Search for the cell housing the specified text and yield its [x, y] center coordinate. 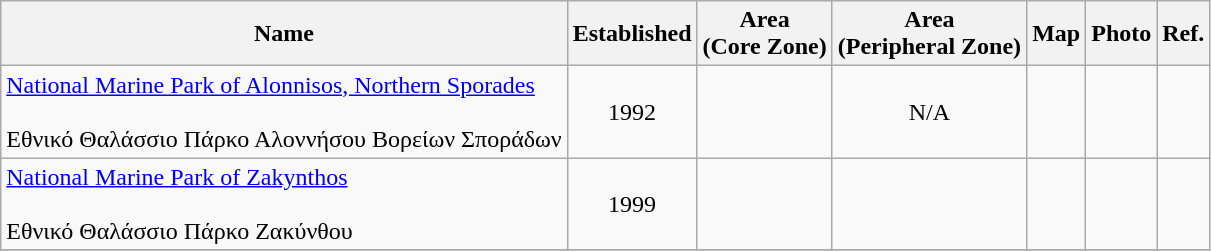
1992 [632, 112]
N/A [929, 112]
1999 [632, 204]
Area(Core Zone) [764, 34]
Ref. [1184, 34]
National Marine Park of ZakynthosΕθνικό Θαλάσσιο Πάρκο Ζακύνθου [284, 204]
Map [1056, 34]
Name [284, 34]
Area(Peripheral Zone) [929, 34]
Photo [1122, 34]
National Marine Park of Alonnisos, Northern SporadesΕθνικό Θαλάσσιο Πάρκο Αλοννήσου Βορείων Σποράδων [284, 112]
Established [632, 34]
